Locate the cell with the specified text and output its (x, y) center coordinate. 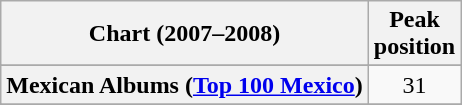
31 (414, 85)
Mexican Albums (Top 100 Mexico) (185, 85)
Peak position (414, 34)
Chart (2007–2008) (185, 34)
